Search for the cell housing the specified text and yield its (x, y) center coordinate. 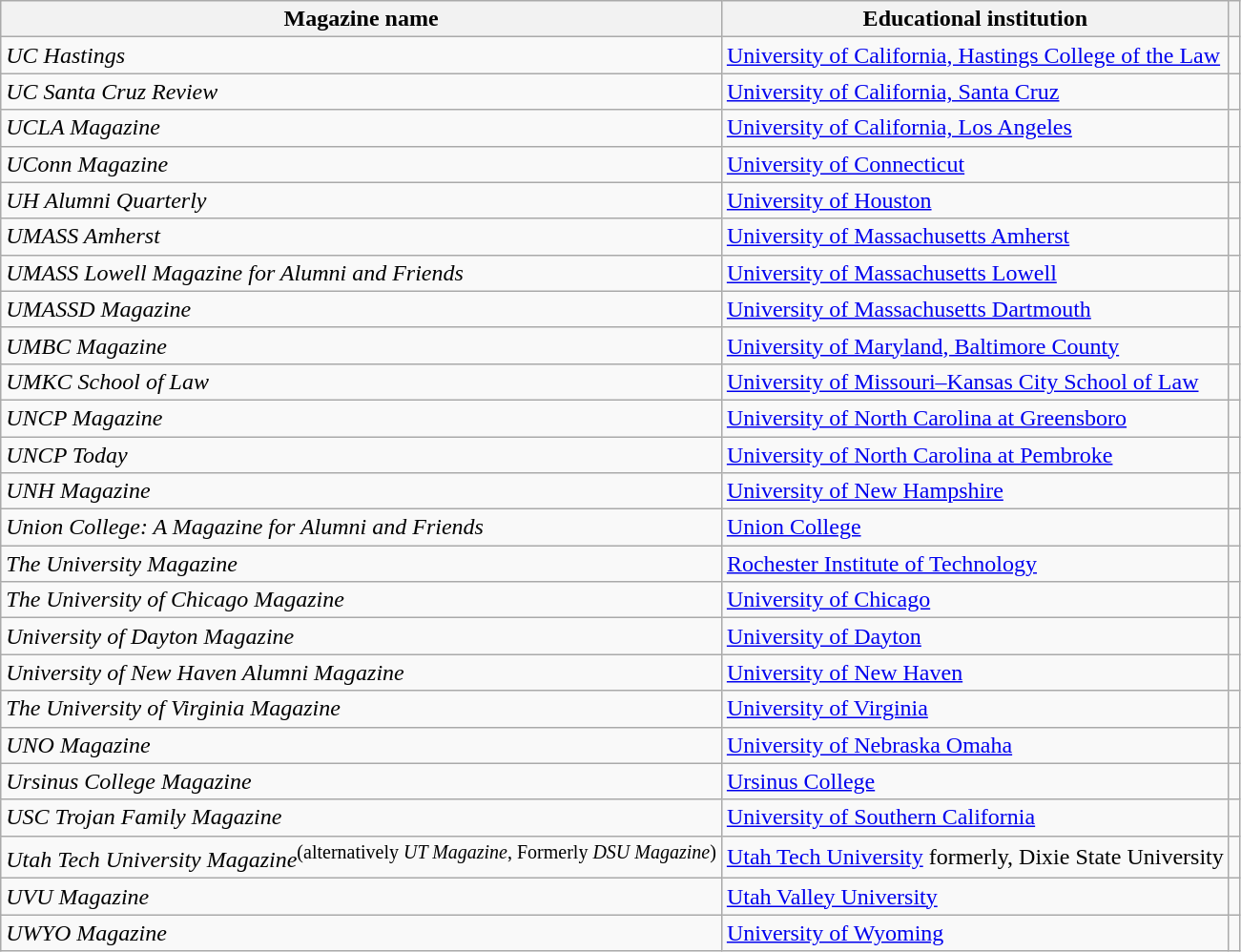
UH Alumni Quarterly (362, 200)
University of Connecticut (975, 164)
The University of Chicago Magazine (362, 600)
UMKC School of Law (362, 382)
University of Dayton Magazine (362, 636)
Educational institution (975, 19)
UMASSD Magazine (362, 309)
University of Chicago (975, 600)
University of Massachusetts Amherst (975, 237)
The University Magazine (362, 564)
Rochester Institute of Technology (975, 564)
UVU Magazine (362, 897)
University of California, Los Angeles (975, 128)
UMASS Lowell Magazine for Alumni and Friends (362, 273)
University of California, Hastings College of the Law (975, 55)
University of North Carolina at Greensboro (975, 418)
Magazine name (362, 19)
University of New Hampshire (975, 491)
Utah Valley University (975, 897)
UNO Magazine (362, 745)
UNCP Today (362, 455)
Union College (975, 528)
University of New Haven Alumni Magazine (362, 673)
University of California, Santa Cruz (975, 92)
University of Southern California (975, 817)
UWYO Magazine (362, 933)
The University of Virginia Magazine (362, 709)
Utah Tech University formerly, Dixie State University (975, 857)
University of Nebraska Omaha (975, 745)
University of Dayton (975, 636)
University of Maryland, Baltimore County (975, 345)
UC Santa Cruz Review (362, 92)
UCLA Magazine (362, 128)
UConn Magazine (362, 164)
University of Massachusetts Lowell (975, 273)
University of North Carolina at Pembroke (975, 455)
Ursinus College Magazine (362, 781)
UMASS Amherst (362, 237)
Utah Tech University Magazine(alternatively UT Magazine, Formerly DSU Magazine) (362, 857)
USC Trojan Family Magazine (362, 817)
University of Houston (975, 200)
UC Hastings (362, 55)
University of Virginia (975, 709)
University of Missouri–Kansas City School of Law (975, 382)
UNCP Magazine (362, 418)
UMBC Magazine (362, 345)
University of Wyoming (975, 933)
UNH Magazine (362, 491)
University of Massachusetts Dartmouth (975, 309)
University of New Haven (975, 673)
Union College: A Magazine for Alumni and Friends (362, 528)
Ursinus College (975, 781)
